Find where the given text appears and provide that cell's center as [X, Y] coordinate. 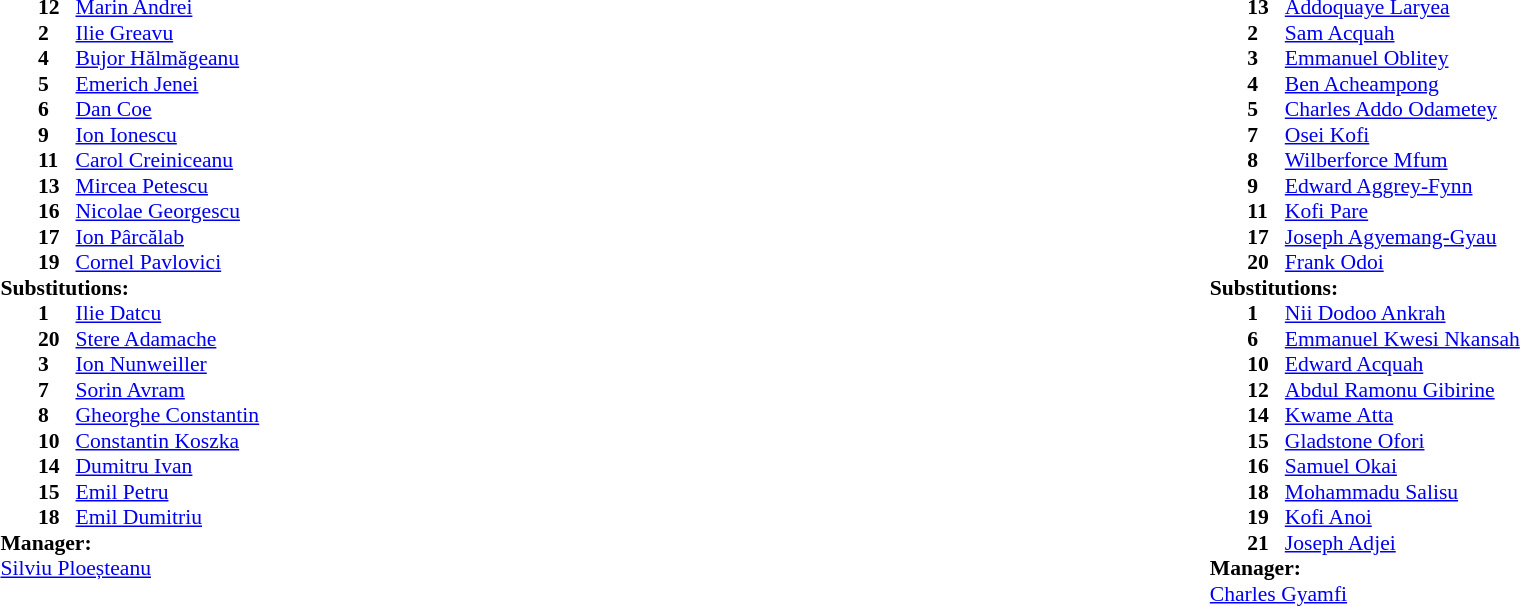
Cornel Pavlovici [168, 263]
Edward Aggrey-Fynn [1402, 186]
Mohammadu Salisu [1402, 492]
Gheorghe Constantin [168, 415]
Joseph Adjei [1402, 543]
Kofi Pare [1402, 211]
Charles Addo Odametey [1402, 109]
Joseph Agyemang-Gyau [1402, 237]
Nicolae Georgescu [168, 211]
Ben Acheampong [1402, 84]
Emmanuel Oblitey [1402, 59]
Carol Creiniceanu [168, 161]
Ilie Datcu [168, 313]
Stere Adamache [168, 339]
Constantin Koszka [168, 441]
Nii Dodoo Ankrah [1402, 313]
13 [57, 186]
Emil Petru [168, 492]
Silviu Ploeșteanu [130, 569]
Ion Nunweiller [168, 365]
Mircea Petescu [168, 186]
Emil Dumitriu [168, 517]
Dumitru Ivan [168, 467]
Gladstone Ofori [1402, 441]
Ilie Greavu [168, 33]
Osei Kofi [1402, 135]
Samuel Okai [1402, 467]
Abdul Ramonu Gibirine [1402, 390]
Emerich Jenei [168, 84]
Sorin Avram [168, 390]
Ion Ionescu [168, 135]
Kofi Anoi [1402, 517]
Sam Acquah [1402, 33]
Wilberforce Mfum [1402, 161]
Dan Coe [168, 109]
Edward Acquah [1402, 365]
Kwame Atta [1402, 415]
Emmanuel Kwesi Nkansah [1402, 339]
Ion Pârcălab [168, 237]
Frank Odoi [1402, 263]
12 [1266, 390]
21 [1266, 543]
Bujor Hălmăgeanu [168, 59]
